Determine the [X, Y] coordinate at the center of the cell enclosing the given text.  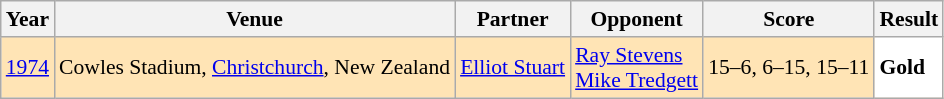
15–6, 6–15, 15–11 [788, 68]
Cowles Stadium, Christchurch, New Zealand [254, 68]
Ray Stevens Mike Tredgett [636, 68]
Score [788, 19]
Result [908, 19]
Opponent [636, 19]
Year [28, 19]
Partner [512, 19]
Gold [908, 68]
Venue [254, 19]
Elliot Stuart [512, 68]
1974 [28, 68]
